Capture the cell that displays the provided text and extract its [X, Y] central coordinate. 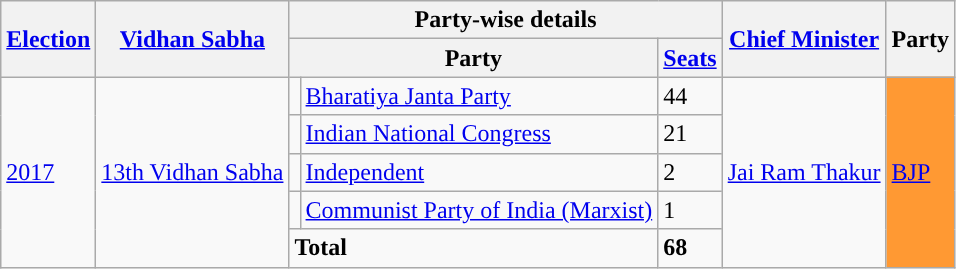
Jai Ram Thakur [804, 172]
Party-wise details [506, 20]
Vidhan Sabha [192, 39]
Bharatiya Janta Party [479, 96]
Chief Minister [804, 39]
2 [690, 172]
68 [690, 248]
13th Vidhan Sabha [192, 172]
Independent [479, 172]
Total [474, 248]
Seats [690, 58]
Communist Party of India (Marxist) [479, 210]
2017 [48, 172]
BJP [920, 172]
1 [690, 210]
Indian National Congress [479, 134]
Election [48, 39]
21 [690, 134]
44 [690, 96]
